Provide the (x, y) coordinate of the cell's center where the given text is located.  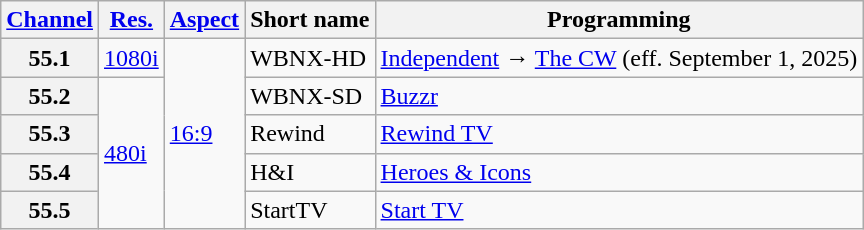
Rewind (310, 134)
Res. (132, 20)
StartTV (310, 210)
55.5 (50, 210)
480i (132, 153)
Channel (50, 20)
WBNX-HD (310, 58)
WBNX-SD (310, 96)
Heroes & Icons (619, 172)
55.1 (50, 58)
1080i (132, 58)
Aspect (204, 20)
Buzzr (619, 96)
16:9 (204, 134)
Independent → The CW (eff. September 1, 2025) (619, 58)
55.4 (50, 172)
Programming (619, 20)
Start TV (619, 210)
H&I (310, 172)
55.3 (50, 134)
Rewind TV (619, 134)
Short name (310, 20)
55.2 (50, 96)
